For the text-containing cell, return its midpoint in [X, Y] coordinate format. 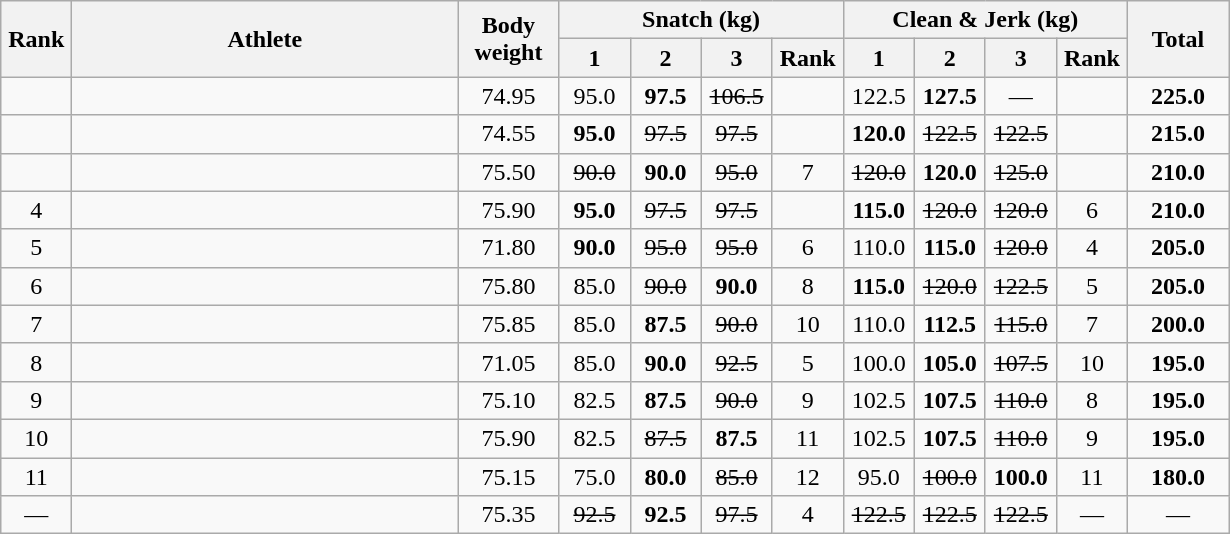
75.80 [508, 286]
75.85 [508, 324]
125.0 [1020, 172]
105.0 [950, 362]
112.5 [950, 324]
200.0 [1178, 324]
Total [1178, 39]
71.80 [508, 248]
Body weight [508, 39]
106.5 [736, 96]
74.55 [508, 134]
75.15 [508, 477]
74.95 [508, 96]
215.0 [1178, 134]
80.0 [666, 477]
12 [808, 477]
180.0 [1178, 477]
Snatch (kg) [701, 20]
75.10 [508, 400]
75.35 [508, 515]
127.5 [950, 96]
Clean & Jerk (kg) [985, 20]
75.0 [594, 477]
71.05 [508, 362]
225.0 [1178, 96]
Athlete [265, 39]
75.50 [508, 172]
